Return the [X, Y] coordinate for the center point of the cell that contains the specified text.  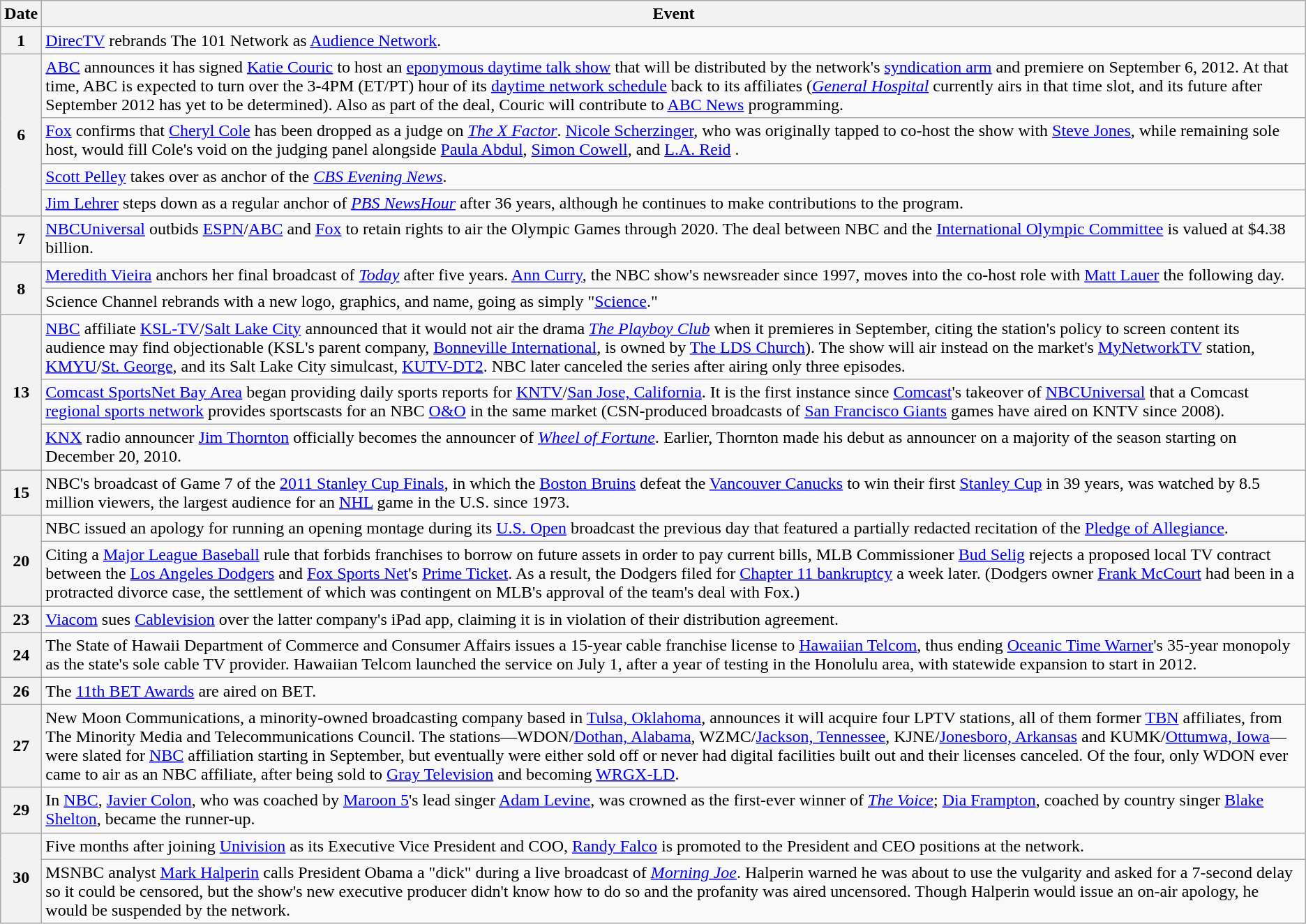
The 11th BET Awards are aired on BET. [674, 691]
1 [21, 40]
Jim Lehrer steps down as a regular anchor of PBS NewsHour after 36 years, although he continues to make contributions to the program. [674, 203]
20 [21, 561]
13 [21, 392]
23 [21, 619]
Date [21, 14]
DirecTV rebrands The 101 Network as Audience Network. [674, 40]
15 [21, 492]
30 [21, 878]
27 [21, 746]
Scott Pelley takes over as anchor of the CBS Evening News. [674, 176]
Viacom sues Cablevision over the latter company's iPad app, claiming it is in violation of their distribution agreement. [674, 619]
6 [21, 135]
24 [21, 656]
29 [21, 810]
Event [674, 14]
26 [21, 691]
Science Channel rebrands with a new logo, graphics, and name, going as simply "Science." [674, 301]
7 [21, 238]
8 [21, 288]
